Determine the [x, y] coordinate at the center of the cell enclosing the given text.  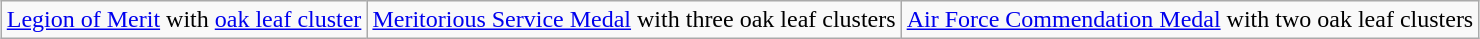
Legion of Merit with oak leaf cluster [184, 20]
Meritorious Service Medal with three oak leaf clusters [634, 20]
Air Force Commendation Medal with two oak leaf clusters [1190, 20]
